Scan for the cell matching the given text and deliver its [x, y] coordinate at center. 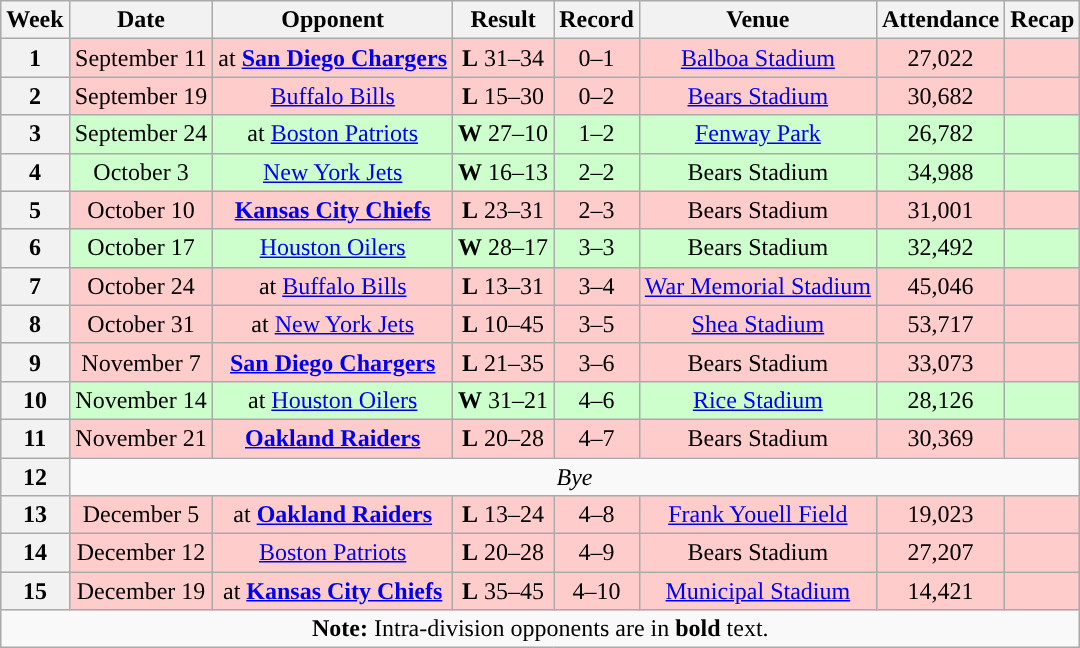
1 [35, 58]
October 3 [141, 172]
14,421 [940, 591]
Municipal Stadium [758, 591]
W 31–21 [504, 400]
New York Jets [333, 172]
at Houston Oilers [333, 400]
L 13–31 [504, 286]
32,492 [940, 248]
Oakland Raiders [333, 438]
December 12 [141, 553]
Frank Youell Field [758, 515]
4 [35, 172]
14 [35, 553]
Rice Stadium [758, 400]
L 13–24 [504, 515]
4–8 [597, 515]
7 [35, 286]
Attendance [940, 20]
December 5 [141, 515]
Boston Patriots [333, 553]
L 10–45 [504, 324]
11 [35, 438]
5 [35, 210]
Note: Intra-division opponents are in bold text. [540, 629]
L 23–31 [504, 210]
2–2 [597, 172]
War Memorial Stadium [758, 286]
L 21–35 [504, 362]
W 28–17 [504, 248]
1–2 [597, 134]
2–3 [597, 210]
L 31–34 [504, 58]
Venue [758, 20]
4–9 [597, 553]
12 [35, 477]
0–1 [597, 58]
at Buffalo Bills [333, 286]
0–2 [597, 96]
at New York Jets [333, 324]
4–6 [597, 400]
at San Diego Chargers [333, 58]
W 27–10 [504, 134]
November 14 [141, 400]
27,207 [940, 553]
Opponent [333, 20]
27,022 [940, 58]
28,126 [940, 400]
3–4 [597, 286]
at Boston Patriots [333, 134]
L 35–45 [504, 591]
6 [35, 248]
September 19 [141, 96]
26,782 [940, 134]
13 [35, 515]
Record [597, 20]
Balboa Stadium [758, 58]
3–6 [597, 362]
Shea Stadium [758, 324]
October 24 [141, 286]
34,988 [940, 172]
4–10 [597, 591]
W 16–13 [504, 172]
at Oakland Raiders [333, 515]
Fenway Park [758, 134]
30,682 [940, 96]
3–5 [597, 324]
October 31 [141, 324]
October 17 [141, 248]
Kansas City Chiefs [333, 210]
10 [35, 400]
at Kansas City Chiefs [333, 591]
15 [35, 591]
33,073 [940, 362]
9 [35, 362]
45,046 [940, 286]
Week [35, 20]
November 7 [141, 362]
November 21 [141, 438]
19,023 [940, 515]
L 15–30 [504, 96]
31,001 [940, 210]
October 10 [141, 210]
Buffalo Bills [333, 96]
53,717 [940, 324]
Bye [574, 477]
September 11 [141, 58]
September 24 [141, 134]
Recap [1042, 20]
Result [504, 20]
3–3 [597, 248]
8 [35, 324]
December 19 [141, 591]
3 [35, 134]
4–7 [597, 438]
2 [35, 96]
Date [141, 20]
Houston Oilers [333, 248]
30,369 [940, 438]
San Diego Chargers [333, 362]
